Identify which cell holds the provided text, then report its [x, y] central coordinate. 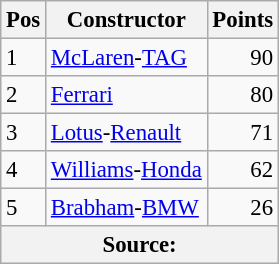
5 [24, 208]
Points [242, 20]
McLaren-TAG [127, 58]
Ferrari [127, 95]
26 [242, 208]
Williams-Honda [127, 170]
90 [242, 58]
Lotus-Renault [127, 133]
Pos [24, 20]
Brabham-BMW [127, 208]
62 [242, 170]
2 [24, 95]
4 [24, 170]
Constructor [127, 20]
Source: [140, 245]
1 [24, 58]
3 [24, 133]
80 [242, 95]
71 [242, 133]
